Locate the cell with the specified text and output its [X, Y] center coordinate. 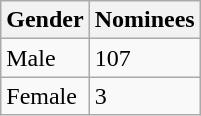
Female [45, 96]
Nominees [144, 20]
Gender [45, 20]
107 [144, 58]
Male [45, 58]
3 [144, 96]
